Find where the given text appears and provide that cell's center as [X, Y] coordinate. 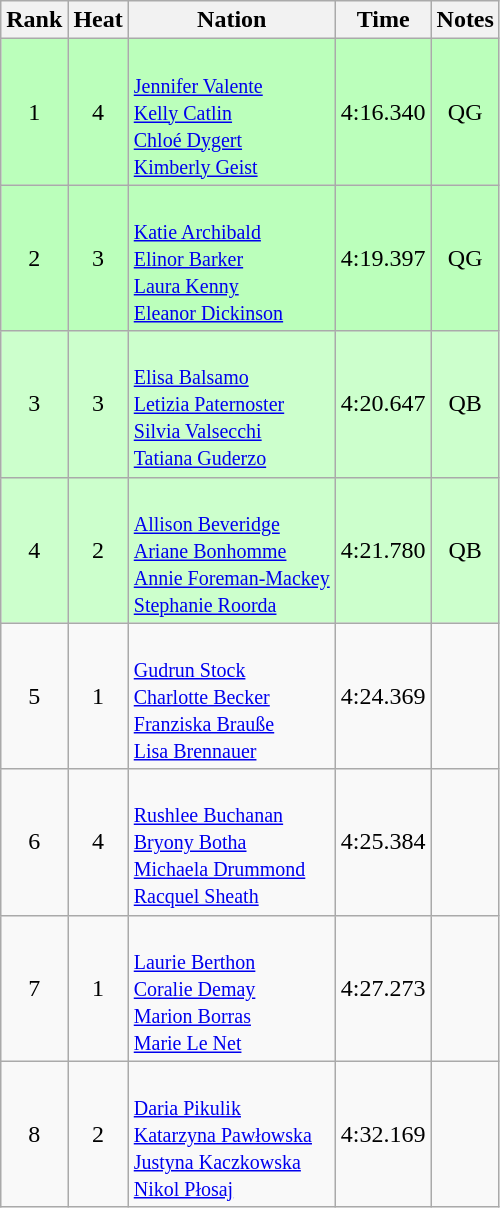
4:24.369 [383, 696]
4:21.780 [383, 550]
4:16.340 [383, 112]
4:25.384 [383, 842]
Gudrun StockCharlotte BeckerFranziska BraußeLisa Brennauer [232, 696]
Notes [465, 20]
Laurie BerthonCoralie DemayMarion BorrasMarie Le Net [232, 988]
8 [34, 1134]
4:27.273 [383, 988]
4:19.397 [383, 258]
Rank [34, 20]
Elisa BalsamoLetizia PaternosterSilvia ValsecchiTatiana Guderzo [232, 404]
Daria PikulikKatarzyna PawłowskaJustyna KaczkowskaNikol Płosaj [232, 1134]
7 [34, 988]
Rushlee BuchananBryony BothaMichaela DrummondRacquel Sheath [232, 842]
6 [34, 842]
Heat [98, 20]
Katie ArchibaldElinor BarkerLaura KennyEleanor Dickinson [232, 258]
5 [34, 696]
Jennifer ValenteKelly CatlinChloé DygertKimberly Geist [232, 112]
4:32.169 [383, 1134]
4:20.647 [383, 404]
Allison BeveridgeAriane BonhommeAnnie Foreman-MackeyStephanie Roorda [232, 550]
Time [383, 20]
Nation [232, 20]
